Extract the (x, y) coordinate from the center of the cell holding the provided text.  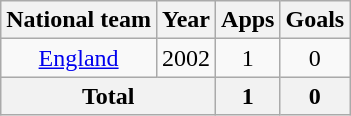
National team (79, 20)
2002 (186, 58)
Goals (315, 20)
Total (108, 96)
Apps (248, 20)
England (79, 58)
Year (186, 20)
